Extract the (x, y) coordinate from the center of the cell holding the provided text.  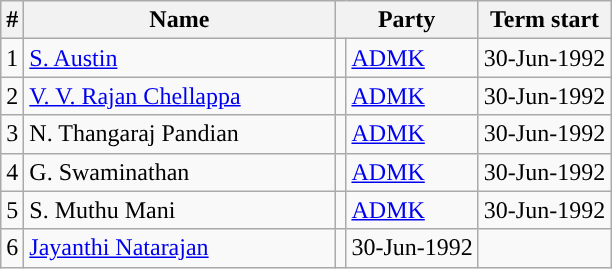
# (12, 20)
5 (12, 210)
Term start (544, 20)
V. V. Rajan Chellappa (180, 96)
Name (180, 20)
N. Thangaraj Pandian (180, 134)
G. Swaminathan (180, 172)
6 (12, 248)
1 (12, 58)
S. Muthu Mani (180, 210)
Jayanthi Natarajan (180, 248)
3 (12, 134)
S. Austin (180, 58)
4 (12, 172)
Party (406, 20)
2 (12, 96)
